Locate the cell with the specified text and output its [x, y] center coordinate. 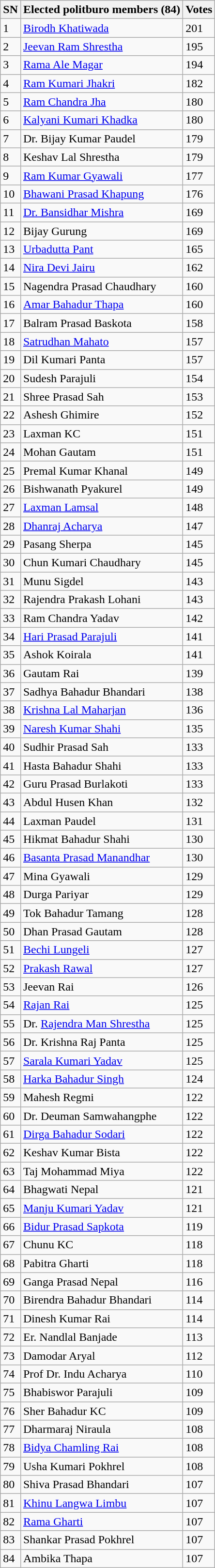
124 [199, 1079]
15 [11, 286]
68 [11, 1263]
Sher Bahadur KC [102, 1411]
195 [199, 47]
83 [11, 1540]
Dirga Bahadur Sodari [102, 1134]
28 [11, 526]
14 [11, 268]
16 [11, 305]
17 [11, 323]
43 [11, 802]
26 [11, 489]
73 [11, 1355]
Mahesh Regmi [102, 1097]
19 [11, 360]
44 [11, 821]
10 [11, 194]
46 [11, 858]
Naresh Kumar Shahi [102, 729]
Prof Dr. Indu Acharya [102, 1374]
54 [11, 1005]
Pabitra Gharti [102, 1263]
158 [199, 323]
Manju Kumari Yadav [102, 1208]
20 [11, 378]
77 [11, 1429]
4 [11, 83]
148 [199, 507]
152 [199, 415]
110 [199, 1374]
42 [11, 784]
Keshav Lal Shrestha [102, 157]
52 [11, 968]
69 [11, 1282]
Rajendra Prakash Lohani [102, 600]
Basanta Prasad Manandhar [102, 858]
126 [199, 987]
25 [11, 470]
9 [11, 175]
56 [11, 1042]
Hasta Bahadur Shahi [102, 765]
Rama Ale Magar [102, 65]
Votes [199, 10]
194 [199, 65]
2 [11, 47]
136 [199, 710]
78 [11, 1448]
147 [199, 526]
70 [11, 1300]
60 [11, 1116]
62 [11, 1153]
3 [11, 65]
Rama Gharti [102, 1521]
Hari Prasad Parajuli [102, 637]
Elected politburo members (84) [102, 10]
8 [11, 157]
Bishwanath Pyakurel [102, 489]
57 [11, 1060]
36 [11, 673]
55 [11, 1024]
Jeevan Rai [102, 987]
82 [11, 1521]
48 [11, 895]
177 [199, 175]
61 [11, 1134]
64 [11, 1190]
Munu Sigdel [102, 581]
72 [11, 1337]
112 [199, 1355]
67 [11, 1245]
131 [199, 821]
75 [11, 1392]
45 [11, 839]
5 [11, 102]
27 [11, 507]
Dr. Deuman Samwahangphe [102, 1116]
7 [11, 139]
Ambika Thapa [102, 1558]
Shankar Prasad Pokhrel [102, 1540]
Bidur Prasad Sapkota [102, 1226]
84 [11, 1558]
1 [11, 28]
139 [199, 673]
119 [199, 1226]
Sudhir Prasad Sah [102, 747]
Dhan Prasad Gautam [102, 931]
Birendra Bahadur Bhandari [102, 1300]
Nagendra Prasad Chaudhary [102, 286]
SN [11, 10]
81 [11, 1503]
Sadhya Bahadur Bhandari [102, 692]
23 [11, 434]
13 [11, 249]
Khinu Langwa Limbu [102, 1503]
Krishna Lal Maharjan [102, 710]
49 [11, 913]
Urbadutta Pant [102, 249]
21 [11, 397]
65 [11, 1208]
Abdul Husen Khan [102, 802]
Bechi Lungeli [102, 950]
Bhabiswor Parajuli [102, 1392]
Nira Devi Jairu [102, 268]
66 [11, 1226]
33 [11, 618]
Shiva Prasad Bhandari [102, 1485]
Tok Bahadur Tamang [102, 913]
Laxman KC [102, 434]
Satrudhan Mahato [102, 342]
Amar Bahadur Thapa [102, 305]
Ram Chandra Jha [102, 102]
116 [199, 1282]
Hikmat Bahadur Shahi [102, 839]
11 [11, 212]
34 [11, 637]
Bijay Gurung [102, 231]
182 [199, 83]
Ram Kumar Gyawali [102, 175]
Rajan Rai [102, 1005]
113 [199, 1337]
135 [199, 729]
Ram Kumari Jhakri [102, 83]
40 [11, 747]
Taj Mohammad Miya [102, 1171]
Harka Bahadur Singh [102, 1079]
Dinesh Kumar Rai [102, 1319]
Dhanraj Acharya [102, 526]
154 [199, 378]
Dr. Rajendra Man Shrestha [102, 1024]
Bhawani Prasad Khapung [102, 194]
Sudesh Parajuli [102, 378]
Mina Gyawali [102, 876]
51 [11, 950]
Usha Kumari Pokhrel [102, 1466]
Sarala Kumari Yadav [102, 1060]
Dil Kumari Panta [102, 360]
29 [11, 544]
Er. Nandlal Banjade [102, 1337]
Dr. Bijay Kumar Paudel [102, 139]
80 [11, 1485]
Kalyani Kumari Khadka [102, 120]
37 [11, 692]
165 [199, 249]
132 [199, 802]
58 [11, 1079]
Guru Prasad Burlakoti [102, 784]
Bidya Chamling Rai [102, 1448]
38 [11, 710]
176 [199, 194]
Chunu KC [102, 1245]
201 [199, 28]
71 [11, 1319]
31 [11, 581]
Bhagwati Nepal [102, 1190]
30 [11, 563]
Keshav Kumar Bista [102, 1153]
76 [11, 1411]
Gautam Rai [102, 673]
Dharmaraj Niraula [102, 1429]
Dr. Bansidhar Mishra [102, 212]
Shree Prasad Sah [102, 397]
79 [11, 1466]
Laxman Lamsal [102, 507]
32 [11, 600]
74 [11, 1374]
47 [11, 876]
Durga Pariyar [102, 895]
153 [199, 397]
Prakash Rawal [102, 968]
24 [11, 452]
Birodh Khatiwada [102, 28]
Jeevan Ram Shrestha [102, 47]
35 [11, 655]
Ashesh Ghimire [102, 415]
Ashok Koirala [102, 655]
Chun Kumari Chaudhary [102, 563]
63 [11, 1171]
Pasang Sherpa [102, 544]
6 [11, 120]
Ganga Prasad Nepal [102, 1282]
Laxman Paudel [102, 821]
18 [11, 342]
142 [199, 618]
59 [11, 1097]
138 [199, 692]
41 [11, 765]
Premal Kumar Khanal [102, 470]
12 [11, 231]
Ram Chandra Yadav [102, 618]
Mohan Gautam [102, 452]
53 [11, 987]
162 [199, 268]
Balram Prasad Baskota [102, 323]
39 [11, 729]
22 [11, 415]
Damodar Aryal [102, 1355]
Dr. Krishna Raj Panta [102, 1042]
50 [11, 931]
